Return the (X, Y) coordinate for the center point of the cell that contains the specified text.  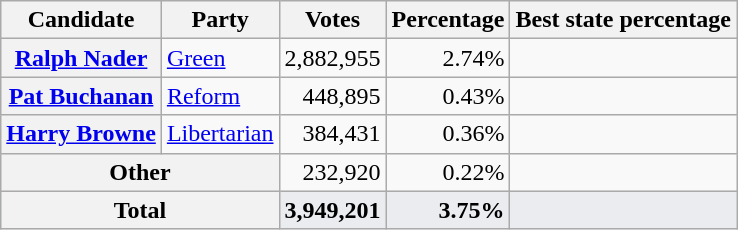
Other (140, 172)
2,882,955 (332, 58)
0.43% (448, 96)
Votes (332, 20)
Best state percentage (624, 20)
0.22% (448, 172)
Harry Browne (82, 134)
Ralph Nader (82, 58)
3,949,201 (332, 210)
Libertarian (220, 134)
Percentage (448, 20)
Reform (220, 96)
Pat Buchanan (82, 96)
Green (220, 58)
2.74% (448, 58)
232,920 (332, 172)
448,895 (332, 96)
Total (140, 210)
Party (220, 20)
384,431 (332, 134)
0.36% (448, 134)
3.75% (448, 210)
Candidate (82, 20)
